Scan for the cell matching the given text and deliver its [X, Y] coordinate at center. 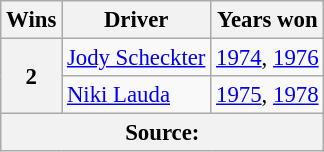
Wins [32, 20]
Driver [136, 20]
Jody Scheckter [136, 58]
Niki Lauda [136, 95]
Source: [162, 133]
Years won [268, 20]
1975, 1978 [268, 95]
1974, 1976 [268, 58]
2 [32, 76]
